Search for the cell housing the specified text and yield its [x, y] center coordinate. 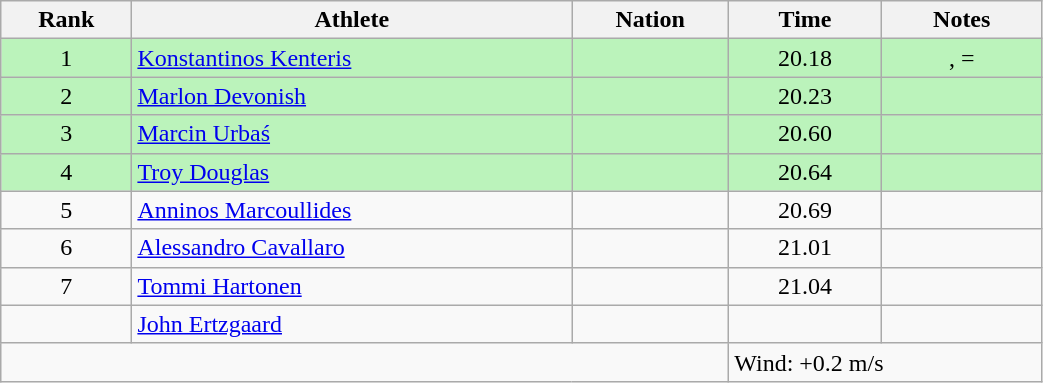
4 [66, 172]
5 [66, 210]
Time [806, 20]
1 [66, 58]
6 [66, 248]
, = [962, 58]
Rank [66, 20]
21.01 [806, 248]
Wind: +0.2 m/s [886, 362]
John Ertzgaard [352, 324]
Tommi Hartonen [352, 286]
Notes [962, 20]
Alessandro Cavallaro [352, 248]
3 [66, 134]
Anninos Marcoullides [352, 210]
2 [66, 96]
20.64 [806, 172]
20.18 [806, 58]
7 [66, 286]
20.23 [806, 96]
21.04 [806, 286]
Konstantinos Kenteris [352, 58]
20.69 [806, 210]
Athlete [352, 20]
Marcin Urbaś [352, 134]
Marlon Devonish [352, 96]
Nation [650, 20]
Troy Douglas [352, 172]
20.60 [806, 134]
